Find where the given text appears and provide that cell's center as [x, y] coordinate. 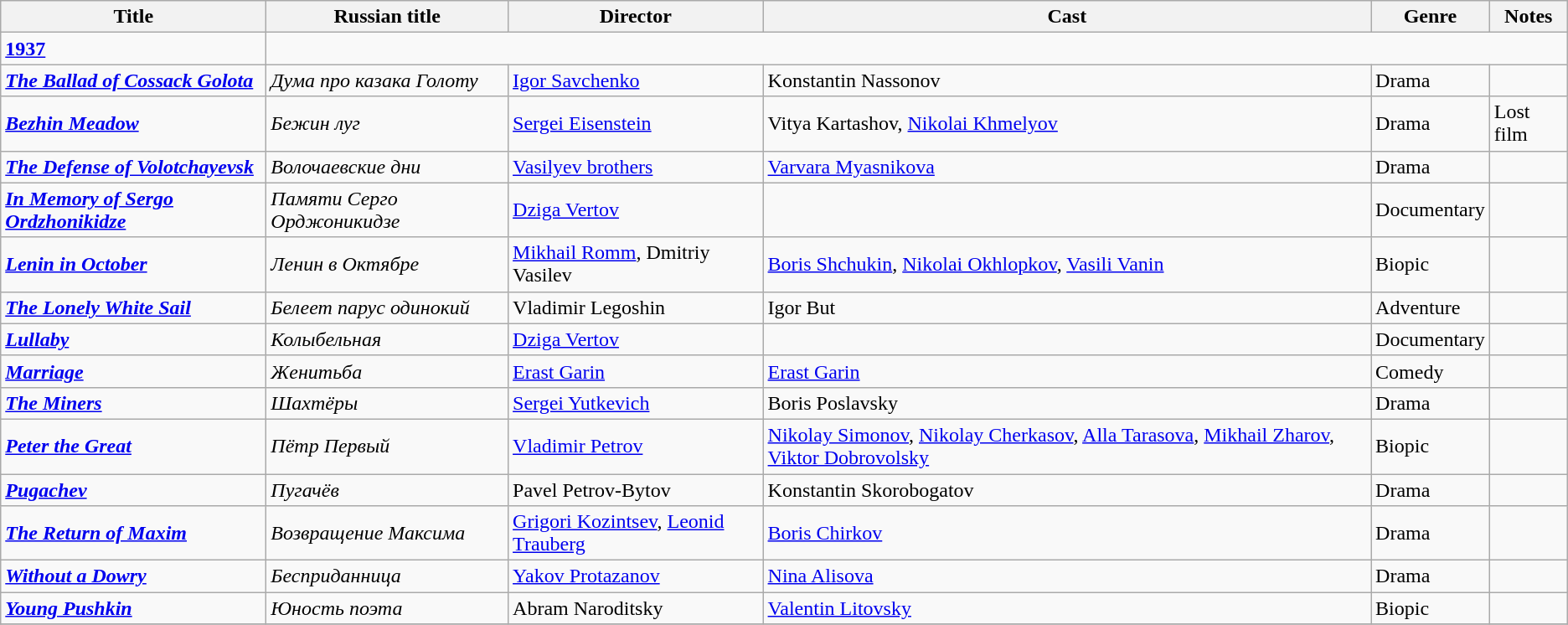
The Lonely White Sail [134, 307]
Vasilyev brothers [636, 167]
Ленин в Октябре [387, 265]
Pavel Petrov-Bytov [636, 490]
Adventure [1431, 307]
The Defense of Volotchayevsk [134, 167]
Boris Chirkov [1067, 533]
Varvara Myasnikova [1067, 167]
The Miners [134, 403]
Возвращение Максима [387, 533]
Russian title [387, 17]
Памяти Серго Орджоникидзе [387, 209]
Волочаевские дни [387, 167]
Bezhin Meadow [134, 124]
Lenin in October [134, 265]
Белеет парус одинокий [387, 307]
The Ballad of Cossack Golota [134, 80]
Genre [1431, 17]
Director [636, 17]
Nikolay Simonov, Nikolay Cherkasov, Alla Tarasova, Mikhail Zharov, Viktor Dobrovolsky [1067, 446]
Колыбельная [387, 339]
1937 [134, 49]
Шахтёры [387, 403]
Igor Savchenko [636, 80]
Sergei Yutkevich [636, 403]
The Return of Maxim [134, 533]
Boris Shchukin, Nikolai Okhlopkov, Vasili Vanin [1067, 265]
Marriage [134, 371]
Abram Naroditsky [636, 608]
Grigori Kozintsev, Leonid Trauberg [636, 533]
Notes [1528, 17]
Title [134, 17]
Boris Poslavsky [1067, 403]
Valentin Litovsky [1067, 608]
Lost film [1528, 124]
Igor But [1067, 307]
Vladimir Petrov [636, 446]
Konstantin Skorobogatov [1067, 490]
Peter the Great [134, 446]
Юность поэта [387, 608]
In Memory of Sergo Ordzhonikidze [134, 209]
Vladimir Legoshin [636, 307]
Пётр Первый [387, 446]
Пугачёв [387, 490]
Nina Alisova [1067, 576]
Konstantin Nassonov [1067, 80]
Бесприданница [387, 576]
Бежин луг [387, 124]
Lullaby [134, 339]
Дума про казака Голоту [387, 80]
Cast [1067, 17]
Comedy [1431, 371]
Женитьба [387, 371]
Pugachev [134, 490]
Mikhail Romm, Dmitriy Vasilev [636, 265]
Young Pushkin [134, 608]
Vitya Kartashov, Nikolai Khmelyov [1067, 124]
Yakov Protazanov [636, 576]
Without a Dowry [134, 576]
Sergei Eisenstein [636, 124]
